Return [x, y] of the center of cell containing provided text 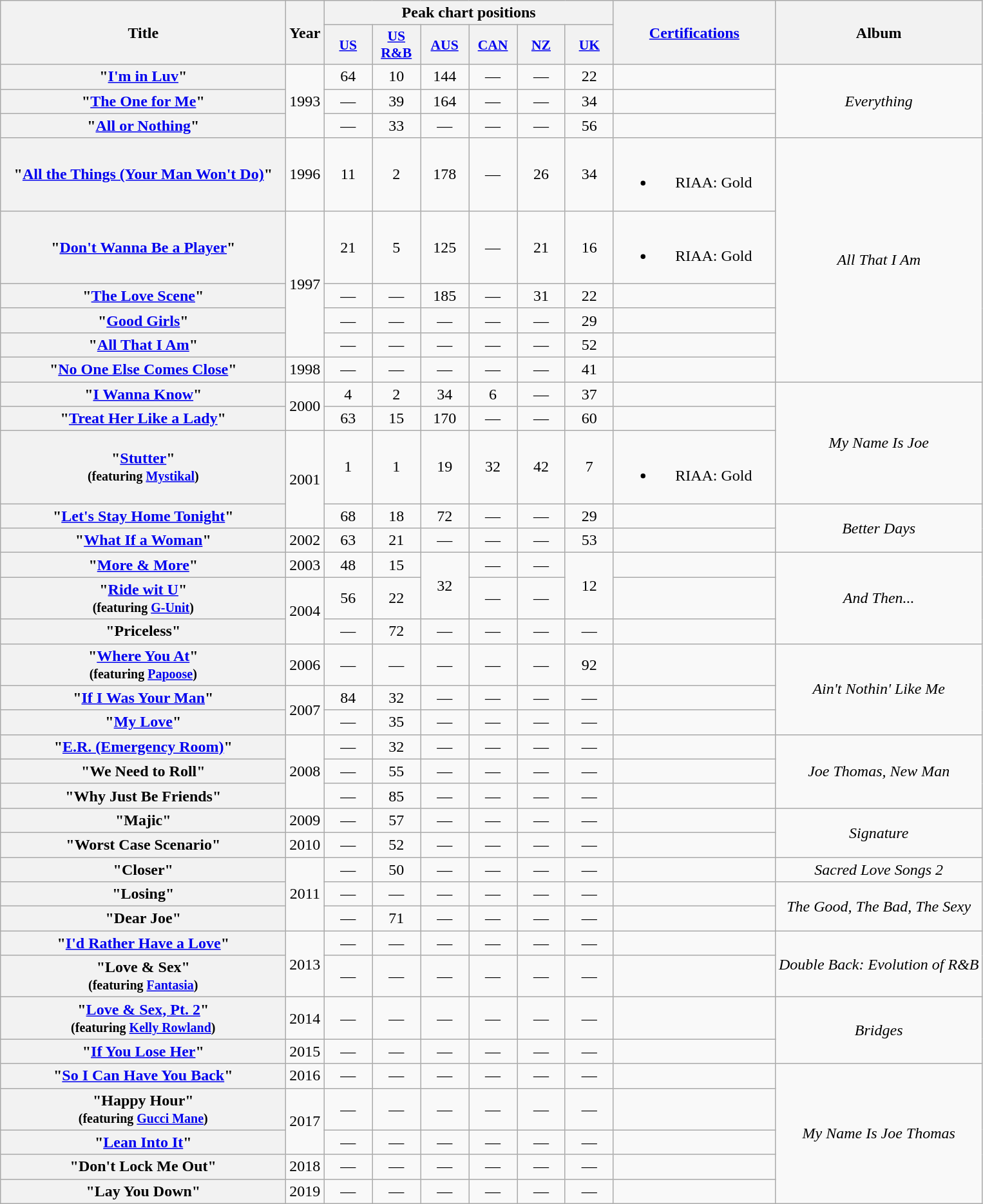
"Good Girls" [143, 320]
"If You Lose Her" [143, 1051]
"Priceless" [143, 631]
"Ride wit U"(featuring G-Unit) [143, 598]
2013 [305, 964]
"My Love" [143, 722]
2011 [305, 893]
2017 [305, 1121]
"What If a Woman" [143, 540]
My Name Is Joe [879, 442]
5 [397, 247]
170 [444, 419]
"E.R. (Emergency Room)" [143, 747]
60 [589, 419]
7 [589, 468]
"Don't Wanna Be a Player" [143, 247]
"Majic" [143, 820]
"All the Things (Your Man Won't Do)" [143, 174]
55 [397, 771]
"Treat Her Like a Lady" [143, 419]
2015 [305, 1051]
41 [589, 369]
2007 [305, 710]
68 [348, 516]
"Don't Lock Me Out" [143, 1167]
"I'm in Luv" [143, 77]
6 [493, 394]
NZ [541, 45]
"We Need to Roll" [143, 771]
31 [541, 296]
48 [348, 565]
2003 [305, 565]
"Let's Stay Home Tonight" [143, 516]
1997 [305, 283]
125 [444, 247]
2002 [305, 540]
"Lean Into It" [143, 1142]
Certifications [694, 32]
"All That I Am" [143, 345]
71 [397, 919]
UK [589, 45]
"Where You At"(featuring Papoose) [143, 665]
2008 [305, 771]
"Closer" [143, 869]
39 [397, 101]
"Worst Case Scenario" [143, 845]
33 [397, 126]
84 [348, 698]
85 [397, 796]
18 [397, 516]
"All or Nothing" [143, 126]
64 [348, 77]
2016 [305, 1076]
Joe Thomas, New Man [879, 771]
35 [397, 722]
Year [305, 32]
"I'd Rather Have a Love" [143, 943]
92 [589, 665]
"Losing" [143, 894]
19 [444, 468]
1996 [305, 174]
2006 [305, 665]
"Love & Sex, Pt. 2"(featuring Kelly Rowland) [143, 1018]
1998 [305, 369]
164 [444, 101]
"So I Can Have You Back" [143, 1076]
"Dear Joe" [143, 919]
All That I Am [879, 260]
2018 [305, 1167]
"I Wanna Know" [143, 394]
Sacred Love Songs 2 [879, 869]
2014 [305, 1018]
"Happy Hour"(featuring Gucci Mane) [143, 1109]
"The Love Scene" [143, 296]
42 [541, 468]
AUS [444, 45]
CAN [493, 45]
2000 [305, 406]
57 [397, 820]
1993 [305, 101]
26 [541, 174]
Album [879, 32]
10 [397, 77]
11 [348, 174]
37 [589, 394]
16 [589, 247]
Peak chart positions [469, 13]
53 [589, 540]
50 [397, 869]
"Love & Sex" (featuring Fantasia) [143, 977]
The Good, The Bad, The Sexy [879, 906]
"No One Else Comes Close" [143, 369]
My Name Is Joe Thomas [879, 1134]
And Then... [879, 598]
"If I Was Your Man" [143, 698]
US [348, 45]
Everything [879, 101]
Signature [879, 832]
2010 [305, 845]
144 [444, 77]
"Lay You Down" [143, 1191]
178 [444, 174]
"Why Just Be Friends" [143, 796]
2009 [305, 820]
Better Days [879, 528]
Title [143, 32]
"Stutter"(featuring Mystikal) [143, 468]
"More & More" [143, 565]
Double Back: Evolution of R&B [879, 964]
Ain't Nothin' Like Me [879, 689]
US R&B [397, 45]
2001 [305, 479]
2004 [305, 611]
185 [444, 296]
Bridges [879, 1031]
2019 [305, 1191]
12 [589, 586]
"The One for Me" [143, 101]
4 [348, 394]
